Return (X, Y) of the center of cell containing provided text 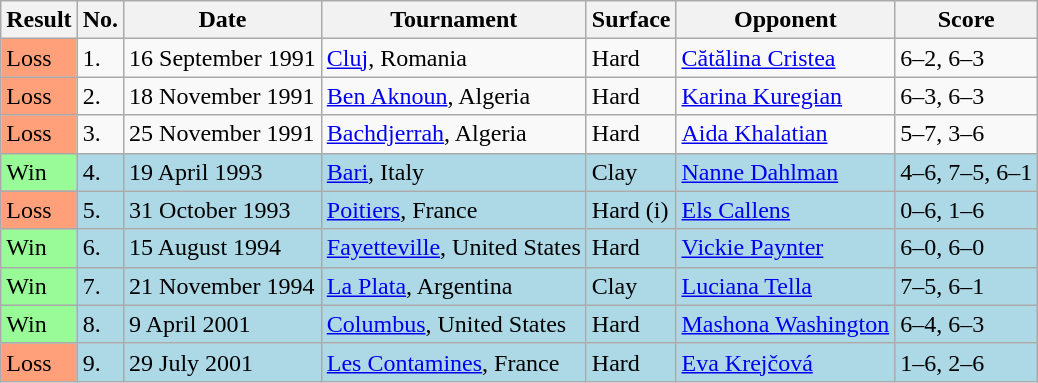
Mashona Washington (786, 324)
Ben Aknoun, Algeria (454, 96)
Columbus, United States (454, 324)
3. (100, 134)
8. (100, 324)
Bari, Italy (454, 172)
Nanne Dahlman (786, 172)
La Plata, Argentina (454, 286)
Vickie Paynter (786, 248)
4. (100, 172)
1–6, 2–6 (966, 362)
29 July 2001 (223, 362)
Hard (i) (631, 210)
Surface (631, 20)
6–4, 6–3 (966, 324)
2. (100, 96)
9. (100, 362)
31 October 1993 (223, 210)
Fayetteville, United States (454, 248)
7. (100, 286)
6–0, 6–0 (966, 248)
6–2, 6–3 (966, 58)
Aida Khalatian (786, 134)
21 November 1994 (223, 286)
Les Contamines, France (454, 362)
Eva Krejčová (786, 362)
Poitiers, France (454, 210)
6. (100, 248)
5. (100, 210)
Result (39, 20)
Opponent (786, 20)
25 November 1991 (223, 134)
0–6, 1–6 (966, 210)
1. (100, 58)
Luciana Tella (786, 286)
5–7, 3–6 (966, 134)
18 November 1991 (223, 96)
No. (100, 20)
Bachdjerrah, Algeria (454, 134)
7–5, 6–1 (966, 286)
9 April 2001 (223, 324)
6–3, 6–3 (966, 96)
15 August 1994 (223, 248)
4–6, 7–5, 6–1 (966, 172)
Date (223, 20)
Score (966, 20)
16 September 1991 (223, 58)
Cluj, Romania (454, 58)
Tournament (454, 20)
19 April 1993 (223, 172)
Cătălina Cristea (786, 58)
Karina Kuregian (786, 96)
Els Callens (786, 210)
